Determine the [x, y] coordinate at the center of the cell enclosing the given text.  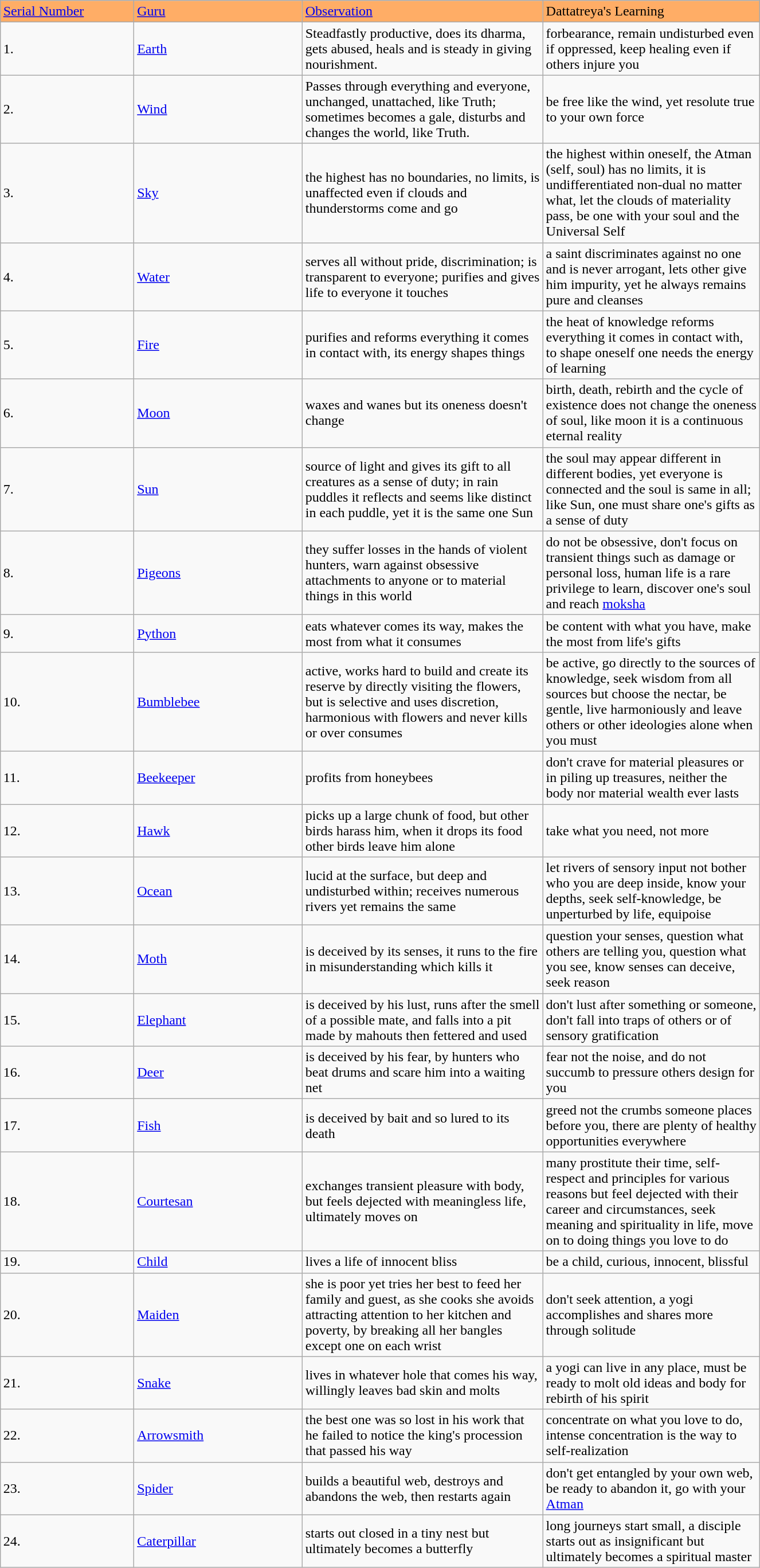
forbearance, remain undisturbed even if oppressed, keep healing even if others injure you [651, 49]
builds a beautiful web, destroys and abandons the web, then restarts again [422, 1488]
8. [67, 573]
lives a life of innocent bliss [422, 1262]
don't lust after something or someone, don't fall into traps of others or of sensory gratification [651, 1020]
starts out closed in a tiny nest but ultimately becomes a butterfly [422, 1541]
2. [67, 109]
Spider [218, 1488]
Fire [218, 345]
lucid at the surface, but deep and undisturbed within; receives numerous rivers yet remains the same [422, 891]
Sky [218, 193]
Hawk [218, 830]
waxes and wanes but its oneness doesn't change [422, 413]
is deceived by his fear, by hunters who beat drums and scare him into a waiting net [422, 1073]
don't crave for material pleasures or in piling up treasures, neither the body nor material wealth ever lasts [651, 777]
don't get entangled by your own web, be ready to abandon it, go with your Atman [651, 1488]
Courtesan [218, 1202]
fear not the noise, and do not succumb to pressure others design for you [651, 1073]
Child [218, 1262]
Elephant [218, 1020]
be free like the wind, yet resolute true to your own force [651, 109]
a saint discriminates against no one and is never arrogant, lets other give him impurity, yet he always remains pure and cleanses [651, 276]
is deceived by bait and so lured to its death [422, 1125]
Wind [218, 109]
Maiden [218, 1315]
be content with what you have, make the most from life's gifts [651, 633]
serves all without pride, discrimination; is transparent to everyone; purifies and gives life to everyone it touches [422, 276]
22. [67, 1436]
10. [67, 702]
Caterpillar [218, 1541]
16. [67, 1073]
Fish [218, 1125]
Dattatreya's Learning [651, 11]
purifies and reforms everything it comes in contact with, its energy shapes things [422, 345]
exchanges transient pleasure with body, but feels dejected with meaningless life, ultimately moves on [422, 1202]
Deer [218, 1073]
Moon [218, 413]
be a child, curious, innocent, blissful [651, 1262]
13. [67, 891]
concentrate on what you love to do, intense concentration is the way to self-realization [651, 1436]
21. [67, 1383]
12. [67, 830]
don't seek attention, a yogi accomplishes and shares more through solitude [651, 1315]
the highest has no boundaries, no limits, is unaffected even if clouds and thunderstorms come and go [422, 193]
Sun [218, 489]
the heat of knowledge reforms everything it comes in contact with, to shape oneself one needs the energy of learning [651, 345]
11. [67, 777]
7. [67, 489]
Guru [218, 11]
Python [218, 633]
take what you need, not more [651, 830]
is deceived by his lust, runs after the smell of a possible mate, and falls into a pit made by mahouts then fettered and used [422, 1020]
greed not the crumbs someone places before you, there are plenty of healthy opportunities everywhere [651, 1125]
6. [67, 413]
4. [67, 276]
Moth [218, 960]
14. [67, 960]
20. [67, 1315]
19. [67, 1262]
question your senses, question what others are telling you, question what you see, know senses can deceive, seek reason [651, 960]
5. [67, 345]
9. [67, 633]
23. [67, 1488]
Bumblebee [218, 702]
lives in whatever hole that comes his way, willingly leaves bad skin and molts [422, 1383]
18. [67, 1202]
the best one was so lost in his work that he failed to notice the king's procession that passed his way [422, 1436]
is deceived by its senses, it runs to the fire in misunderstanding which kills it [422, 960]
Steadfastly productive, does its dharma, gets abused, heals and is steady in giving nourishment. [422, 49]
long journeys start small, a disciple starts out as insignificant but ultimately becomes a spiritual master [651, 1541]
Observation [422, 11]
profits from honeybees [422, 777]
Arrowsmith [218, 1436]
3. [67, 193]
picks up a large chunk of food, but other birds harass him, when it drops its food other birds leave him alone [422, 830]
Snake [218, 1383]
birth, death, rebirth and the cycle of existence does not change the oneness of soul, like moon it is a continuous eternal reality [651, 413]
17. [67, 1125]
Ocean [218, 891]
a yogi can live in any place, must be ready to molt old ideas and body for rebirth of his spirit [651, 1383]
Serial Number [67, 11]
Earth [218, 49]
let rivers of sensory input not bother who you are deep inside, know your depths, seek self-knowledge, be unperturbed by life, equipoise [651, 891]
they suffer losses in the hands of violent hunters, warn against obsessive attachments to anyone or to material things in this world [422, 573]
Passes through everything and everyone, unchanged, unattached, like Truth; sometimes becomes a gale, disturbs and changes the world, like Truth. [422, 109]
Water [218, 276]
Pigeons [218, 573]
Beekeeper [218, 777]
1. [67, 49]
24. [67, 1541]
eats whatever comes its way, makes the most from what it consumes [422, 633]
15. [67, 1020]
